Search for the cell housing the specified text and yield its [x, y] center coordinate. 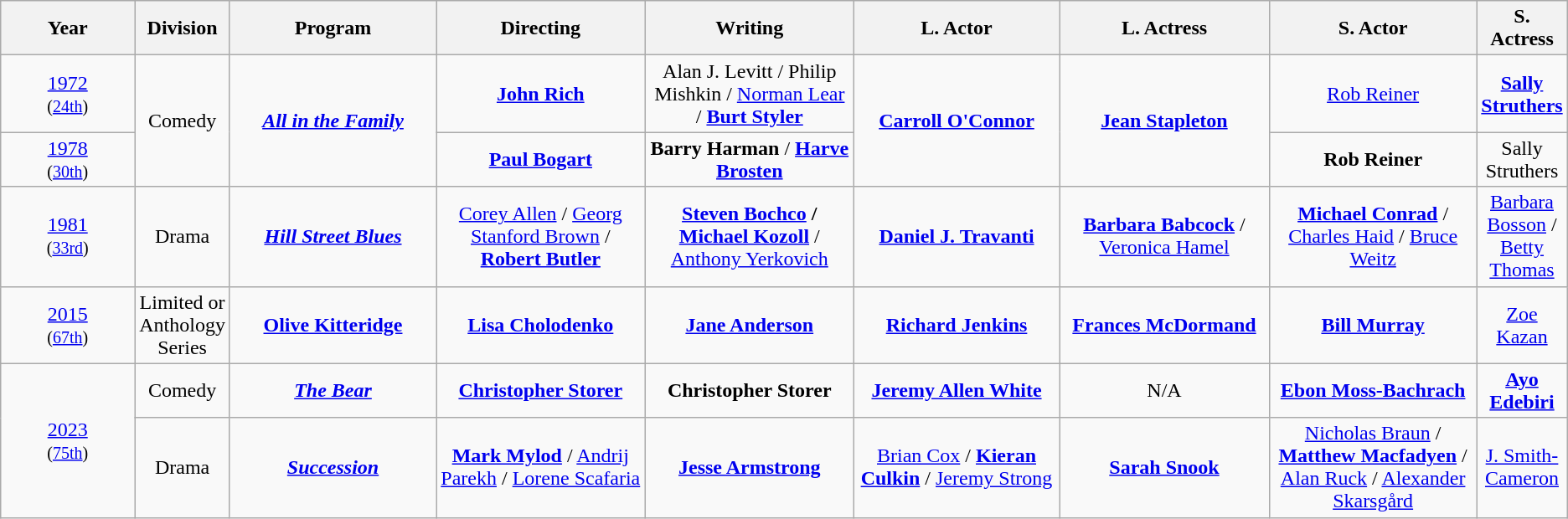
N/A [1164, 390]
Olive Kitteridge [333, 325]
Brian Cox / Kieran Culkin / Jeremy Strong [957, 467]
Steven Bochco / Michael Kozoll / Anthony Yerkovich [749, 236]
Ebon Moss-Bachrach [1372, 390]
Sarah Snook [1164, 467]
Jean Stapleton [1164, 121]
Barbara Bosson / Betty Thomas [1522, 236]
Carroll O'Connor [957, 121]
Alan J. Levitt / Philip Mishkin / Norman Lear / Burt Styler [749, 94]
Barbara Babcock / Veronica Hamel [1164, 236]
All in the Family [333, 121]
1981(33rd) [68, 236]
L. Actor [957, 28]
Zoe Kazan [1522, 325]
2023(75th) [68, 440]
Nicholas Braun / Matthew Macfadyen / Alan Ruck / Alexander Skarsgård [1372, 467]
Jane Anderson [749, 325]
The Bear [333, 390]
Ayo Edebiri [1522, 390]
John Rich [541, 94]
Richard Jenkins [957, 325]
Lisa Cholodenko [541, 325]
Mark Mylod / Andrij Parekh / Lorene Scafaria [541, 467]
Daniel J. Travanti [957, 236]
S. Actress [1522, 28]
Succession [333, 467]
Program [333, 28]
Division [183, 28]
Directing [541, 28]
Corey Allen / Georg Stanford Brown / Robert Butler [541, 236]
Barry Harman / Harve Brosten [749, 159]
Hill Street Blues [333, 236]
Michael Conrad / Charles Haid / Bruce Weitz [1372, 236]
L. Actress [1164, 28]
Limited or Anthology Series [183, 325]
J. Smith-Cameron [1522, 467]
1978(30th) [68, 159]
Jeremy Allen White [957, 390]
Year [68, 28]
Jesse Armstrong [749, 467]
Writing [749, 28]
Bill Murray [1372, 325]
1972(24th) [68, 94]
Paul Bogart [541, 159]
Frances McDormand [1164, 325]
2015(67th) [68, 325]
S. Actor [1372, 28]
